Scan for the cell matching the given text and deliver its [X, Y] coordinate at center. 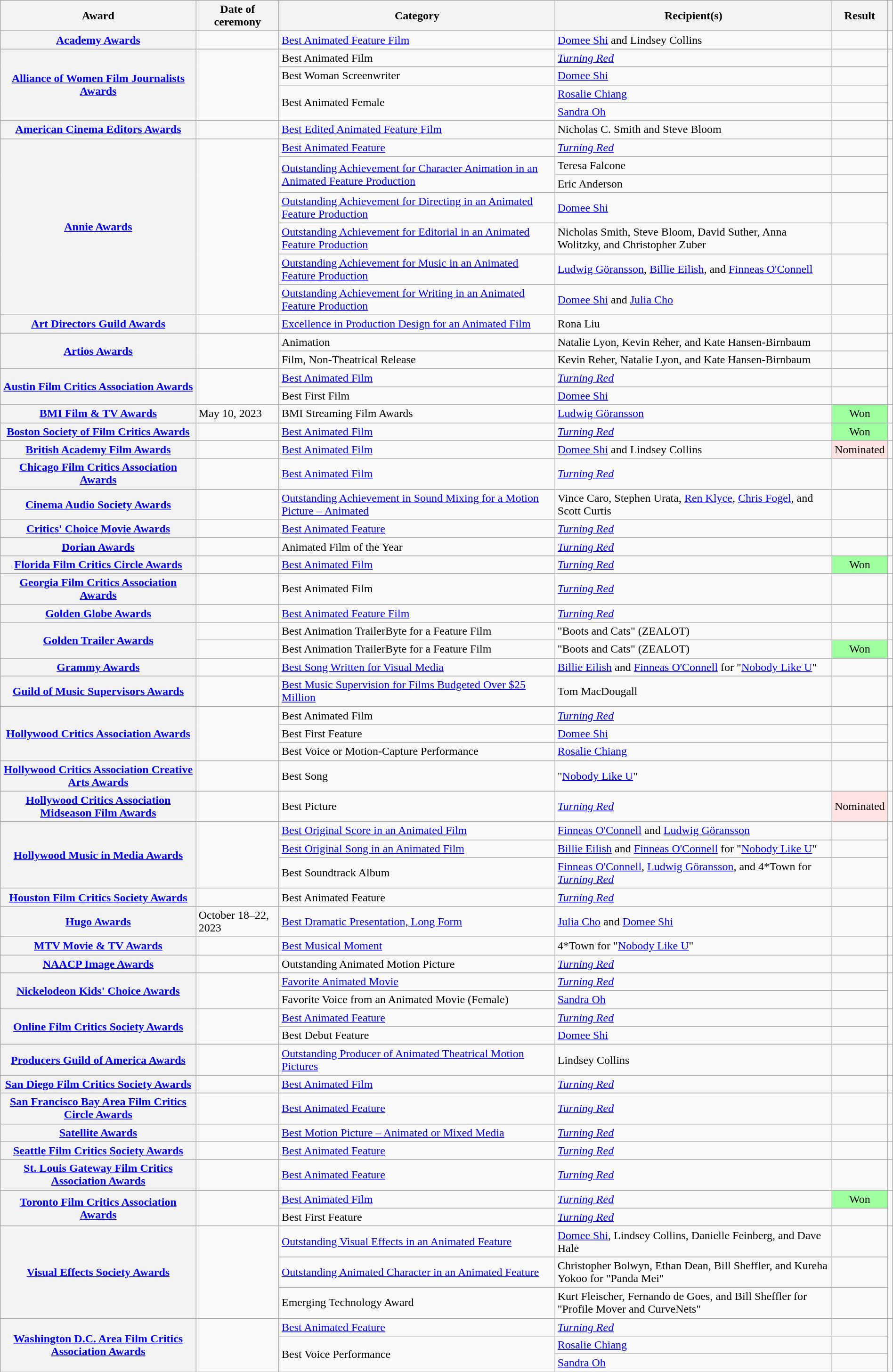
American Cinema Editors Awards [98, 130]
Outstanding Visual Effects in an Animated Feature [417, 1241]
Outstanding Achievement for Writing in an Animated Feature Production [417, 300]
Austin Film Critics Association Awards [98, 387]
Best Song Written for Visual Media [417, 667]
San Diego Film Critics Society Awards [98, 1084]
Best Debut Feature [417, 1036]
British Academy Film Awards [98, 449]
Film, Non-Theatrical Release [417, 360]
4*Town for "Nobody Like U" [693, 946]
Best Animated Female [417, 103]
Seattle Film Critics Society Awards [98, 1151]
Domee Shi, Lindsey Collins, Danielle Feinberg, and Dave Hale [693, 1241]
Critics' Choice Movie Awards [98, 529]
Best Musical Moment [417, 946]
Outstanding Achievement for Directing in an Animated Feature Production [417, 207]
Nicholas C. Smith and Steve Bloom [693, 130]
Nicholas Smith, Steve Bloom, David Suther, Anna Wolitzky, and Christopher Zuber [693, 238]
Satellite Awards [98, 1133]
Outstanding Achievement for Editorial in an Animated Feature Production [417, 238]
Outstanding Achievement in Sound Mixing for a Motion Picture – Animated [417, 504]
Annie Awards [98, 227]
Hollywood Critics Association Creative Arts Awards [98, 776]
Chicago Film Critics Association Awards [98, 474]
Hollywood Critics Association Awards [98, 734]
Washington D.C. Area Film Critics Association Awards [98, 1345]
Emerging Technology Award [417, 1302]
Online Film Critics Society Awards [98, 1027]
Golden Trailer Awards [98, 640]
Georgia Film Critics Association Awards [98, 589]
Toronto Film Critics Association Awards [98, 1208]
Finneas O'Connell, Ludwig Göransson, and 4*Town for Turning Red [693, 873]
"Nobody Like U" [693, 776]
Result [860, 16]
Tom MacDougall [693, 692]
Best Original Song in an Animated Film [417, 849]
Outstanding Producer of Animated Theatrical Motion Pictures [417, 1060]
BMI Film & TV Awards [98, 414]
Excellence in Production Design for an Animated Film [417, 324]
Producers Guild of America Awards [98, 1060]
Boston Society of Film Critics Awards [98, 432]
Nickelodeon Kids' Choice Awards [98, 991]
Hugo Awards [98, 922]
Julia Cho and Domee Shi [693, 922]
San Francisco Bay Area Film Critics Circle Awards [98, 1108]
Hollywood Music in Media Awards [98, 855]
Teresa Falcone [693, 165]
Animated Film of the Year [417, 547]
Guild of Music Supervisors Awards [98, 692]
Alliance of Women Film Journalists Awards [98, 85]
Visual Effects Society Awards [98, 1272]
Christopher Bolwyn, Ethan Dean, Bill Sheffler, and Kureha Yokoo for "Panda Mei" [693, 1272]
Artios Awards [98, 351]
October 18–22, 2023 [237, 922]
Best Woman Screenwriter [417, 76]
Best Original Score in an Animated Film [417, 831]
Domee Shi and Julia Cho [693, 300]
Best Voice Performance [417, 1354]
Ludwig Göransson [693, 414]
Best First Film [417, 396]
Best Picture [417, 807]
May 10, 2023 [237, 414]
Hollywood Critics Association Midseason Film Awards [98, 807]
NAACP Image Awards [98, 964]
Best Music Supervision for Films Budgeted Over $25 Million [417, 692]
Golden Globe Awards [98, 613]
Favorite Voice from an Animated Movie (Female) [417, 1000]
Ludwig Göransson, Billie Eilish, and Finneas O'Connell [693, 269]
Kevin Reher, Natalie Lyon, and Kate Hansen-Birnbaum [693, 360]
MTV Movie & TV Awards [98, 946]
Outstanding Achievement for Music in an Animated Feature Production [417, 269]
Vince Caro, Stephen Urata, Ren Klyce, Chris Fogel, and Scott Curtis [693, 504]
Academy Awards [98, 40]
Outstanding Achievement for Character Animation in an Animated Feature Production [417, 174]
Recipient(s) [693, 16]
BMI Streaming Film Awards [417, 414]
Finneas O'Connell and Ludwig Göransson [693, 831]
Best Edited Animated Feature Film [417, 130]
Date of ceremony [237, 16]
Lindsey Collins [693, 1060]
Category [417, 16]
Natalie Lyon, Kevin Reher, and Kate Hansen-Birnbaum [693, 342]
Outstanding Animated Character in an Animated Feature [417, 1272]
Outstanding Animated Motion Picture [417, 964]
Best Song [417, 776]
Art Directors Guild Awards [98, 324]
Best Dramatic Presentation, Long Form [417, 922]
Florida Film Critics Circle Awards [98, 564]
Best Motion Picture – Animated or Mixed Media [417, 1133]
Rona Liu [693, 324]
Grammy Awards [98, 667]
Award [98, 16]
Kurt Fleischer, Fernando de Goes, and Bill Sheffler for "Profile Mover and CurveNets" [693, 1302]
Cinema Audio Society Awards [98, 504]
Dorian Awards [98, 547]
Eric Anderson [693, 183]
Animation [417, 342]
St. Louis Gateway Film Critics Association Awards [98, 1175]
Favorite Animated Movie [417, 982]
Houston Film Critics Society Awards [98, 897]
Best Soundtrack Album [417, 873]
Best Voice or Motion-Capture Performance [417, 751]
